Detect which cell encompasses the target text, then output its [x, y] center coordinate. 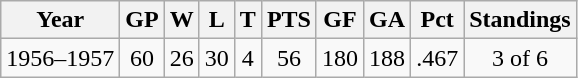
W [182, 20]
Pct [438, 20]
26 [182, 58]
188 [388, 58]
60 [142, 58]
.467 [438, 58]
T [248, 20]
56 [288, 58]
GP [142, 20]
GF [340, 20]
4 [248, 58]
L [216, 20]
Year [60, 20]
Standings [520, 20]
180 [340, 58]
3 of 6 [520, 58]
PTS [288, 20]
30 [216, 58]
GA [388, 20]
1956–1957 [60, 58]
